Search for the cell housing the specified text and yield its (x, y) center coordinate. 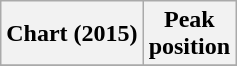
Peak position (189, 34)
Chart (2015) (72, 34)
